For the text-containing cell, return its midpoint in [x, y] coordinate format. 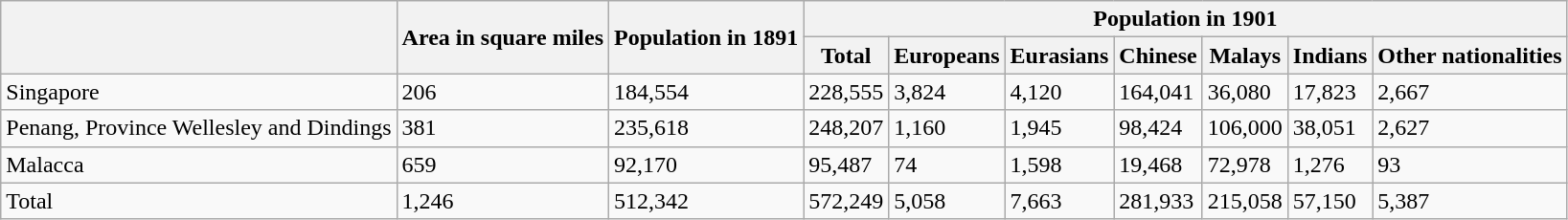
2,627 [1469, 128]
93 [1469, 165]
19,468 [1158, 165]
Eurasians [1059, 55]
164,041 [1158, 92]
Area in square miles [503, 37]
2,667 [1469, 92]
206 [503, 92]
5,387 [1469, 201]
57,150 [1329, 201]
Malays [1245, 55]
92,170 [707, 165]
5,058 [946, 201]
1,160 [946, 128]
1,598 [1059, 165]
Chinese [1158, 55]
381 [503, 128]
Other nationalities [1469, 55]
4,120 [1059, 92]
Population in 1891 [707, 37]
36,080 [1245, 92]
281,933 [1158, 201]
98,424 [1158, 128]
1,945 [1059, 128]
1,276 [1329, 165]
7,663 [1059, 201]
248,207 [847, 128]
512,342 [707, 201]
38,051 [1329, 128]
Penang, Province Wellesley and Dindings [199, 128]
95,487 [847, 165]
235,618 [707, 128]
659 [503, 165]
17,823 [1329, 92]
106,000 [1245, 128]
228,555 [847, 92]
74 [946, 165]
572,249 [847, 201]
184,554 [707, 92]
215,058 [1245, 201]
1,246 [503, 201]
Indians [1329, 55]
3,824 [946, 92]
72,978 [1245, 165]
Population in 1901 [1186, 19]
Malacca [199, 165]
Europeans [946, 55]
Singapore [199, 92]
